Locate the cell with the specified text and output its [x, y] center coordinate. 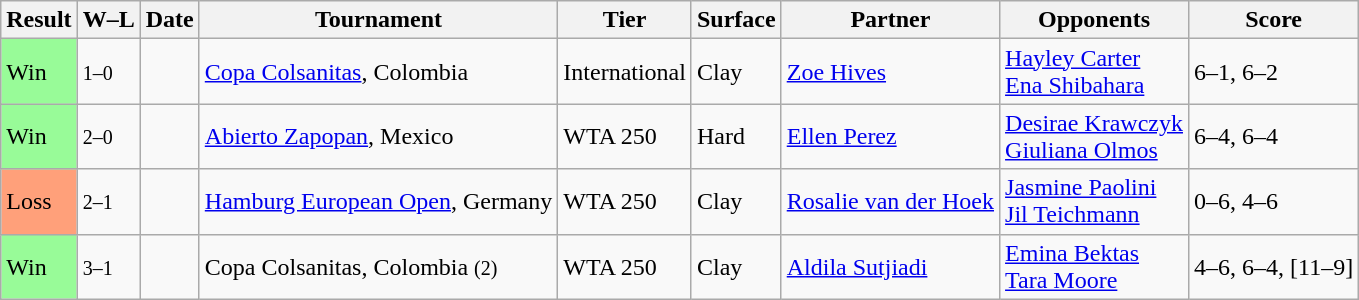
6–4, 6–4 [1274, 136]
0–6, 4–6 [1274, 202]
Rosalie van der Hoek [890, 202]
Jasmine Paolini Jil Teichmann [1094, 202]
Tournament [378, 20]
Copa Colsanitas, Colombia [378, 72]
Hard [736, 136]
Copa Colsanitas, Colombia (2) [378, 266]
1–0 [108, 72]
Abierto Zapopan, Mexico [378, 136]
Hamburg European Open, Germany [378, 202]
Desirae Krawczyk Giuliana Olmos [1094, 136]
3–1 [108, 266]
Zoe Hives [890, 72]
Aldila Sutjiadi [890, 266]
Loss [39, 202]
2–1 [108, 202]
Ellen Perez [890, 136]
Hayley Carter Ena Shibahara [1094, 72]
2–0 [108, 136]
Partner [890, 20]
6–1, 6–2 [1274, 72]
W–L [108, 20]
Emina Bektas Tara Moore [1094, 266]
Opponents [1094, 20]
Score [1274, 20]
Surface [736, 20]
4–6, 6–4, [11–9] [1274, 266]
Result [39, 20]
Date [170, 20]
Tier [625, 20]
International [625, 72]
